Detect which cell encompasses the target text, then output its [x, y] center coordinate. 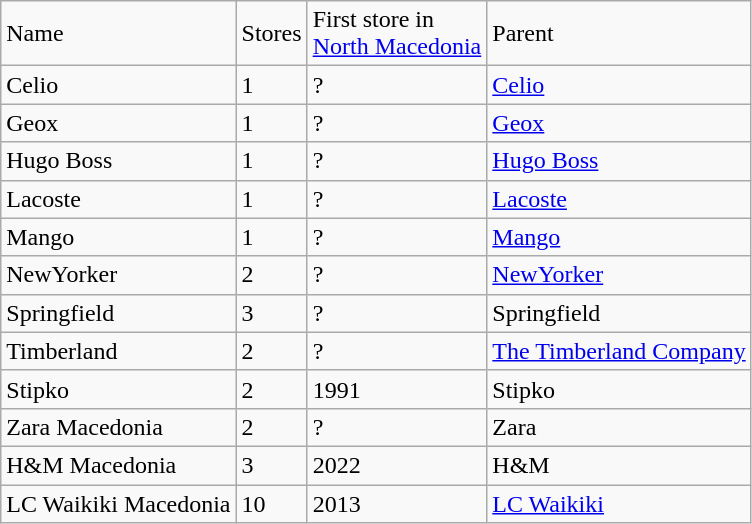
2013 [397, 503]
2022 [397, 465]
Timberland [118, 351]
H&M Macedonia [118, 465]
LC Waikiki [619, 503]
H&M [619, 465]
The Timberland Company [619, 351]
Zara Macedonia [118, 427]
First store inNorth Macedonia [397, 34]
Stores [272, 34]
Name [118, 34]
LC Waikiki Macedonia [118, 503]
Zara [619, 427]
10 [272, 503]
1991 [397, 389]
Parent [619, 34]
